Output the [X, Y] coordinate of the center of the cell containing the given text.  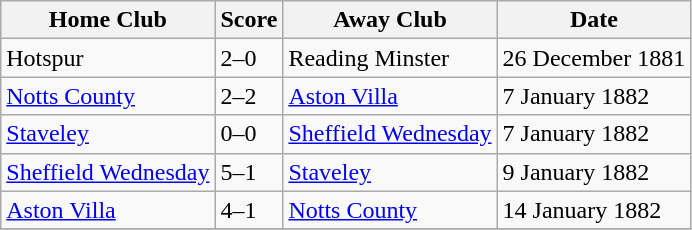
Reading Minster [390, 58]
4–1 [249, 210]
Home Club [108, 20]
2–0 [249, 58]
Score [249, 20]
9 January 1882 [594, 172]
Hotspur [108, 58]
14 January 1882 [594, 210]
0–0 [249, 134]
Away Club [390, 20]
26 December 1881 [594, 58]
Date [594, 20]
5–1 [249, 172]
2–2 [249, 96]
